Search for the cell housing the specified text and yield its [X, Y] center coordinate. 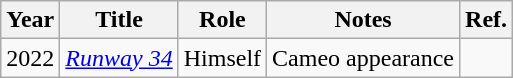
2022 [30, 58]
Year [30, 20]
Notes [364, 20]
Ref. [486, 20]
Runway 34 [119, 58]
Cameo appearance [364, 58]
Himself [222, 58]
Title [119, 20]
Role [222, 20]
